Provide the (X, Y) coordinate of the cell's center where the given text is located.  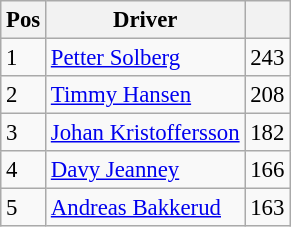
243 (268, 58)
166 (268, 170)
Timmy Hansen (146, 95)
208 (268, 95)
163 (268, 208)
Andreas Bakkerud (146, 208)
182 (268, 133)
Pos (24, 20)
Petter Solberg (146, 58)
3 (24, 133)
4 (24, 170)
2 (24, 95)
Davy Jeanney (146, 170)
1 (24, 58)
5 (24, 208)
Driver (146, 20)
Johan Kristoffersson (146, 133)
